For the text-containing cell, return its midpoint in (x, y) coordinate format. 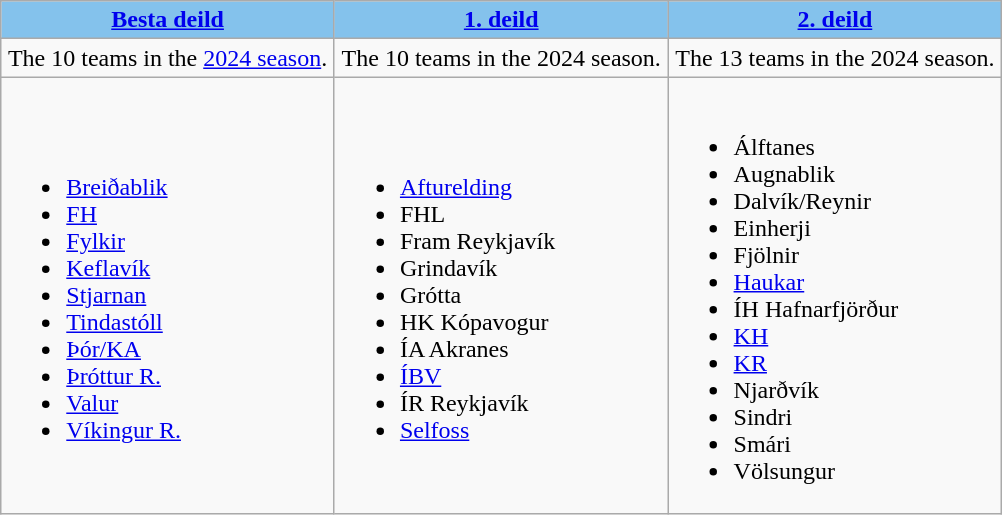
ÁlftanesAugnablikDalvík/ReynirEinherjiFjölnirHaukarÍH HafnarfjörðurKHKRNjarðvíkSindriSmáriVölsungur (835, 296)
Besta deild (168, 20)
2. deild (835, 20)
BreiðablikFHFylkirKeflavíkStjarnanTindastóllÞór/KAÞróttur R.ValurVíkingur R. (168, 296)
AftureldingFHLFram ReykjavíkGrindavíkGróttaHK KópavogurÍA AkranesÍBVÍR ReykjavíkSelfoss (501, 296)
The 13 teams in the 2024 season. (835, 58)
1. deild (501, 20)
